Determine the [x, y] coordinate at the center of the cell enclosing the given text.  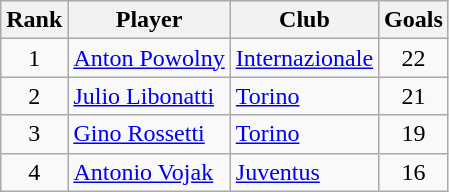
Goals [414, 20]
Juventus [304, 172]
16 [414, 172]
Club [304, 20]
Player [149, 20]
21 [414, 96]
19 [414, 134]
2 [34, 96]
Julio Libonatti [149, 96]
22 [414, 58]
Anton Powolny [149, 58]
3 [34, 134]
4 [34, 172]
Internazionale [304, 58]
Gino Rossetti [149, 134]
1 [34, 58]
Antonio Vojak [149, 172]
Rank [34, 20]
